For the text-containing cell, return its midpoint in [x, y] coordinate format. 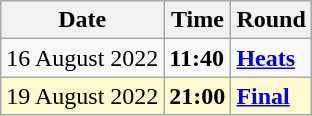
11:40 [198, 58]
16 August 2022 [82, 58]
Round [271, 20]
Heats [271, 58]
Time [198, 20]
Final [271, 96]
21:00 [198, 96]
Date [82, 20]
19 August 2022 [82, 96]
